Identify which cell holds the provided text, then report its [X, Y] central coordinate. 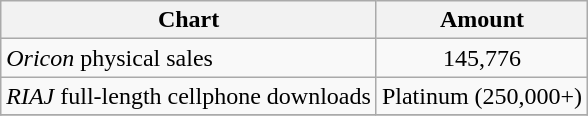
145,776 [482, 58]
Platinum (250,000+) [482, 96]
Amount [482, 20]
Chart [189, 20]
Oricon physical sales [189, 58]
RIAJ full-length cellphone downloads [189, 96]
